Search for the cell housing the specified text and yield its [x, y] center coordinate. 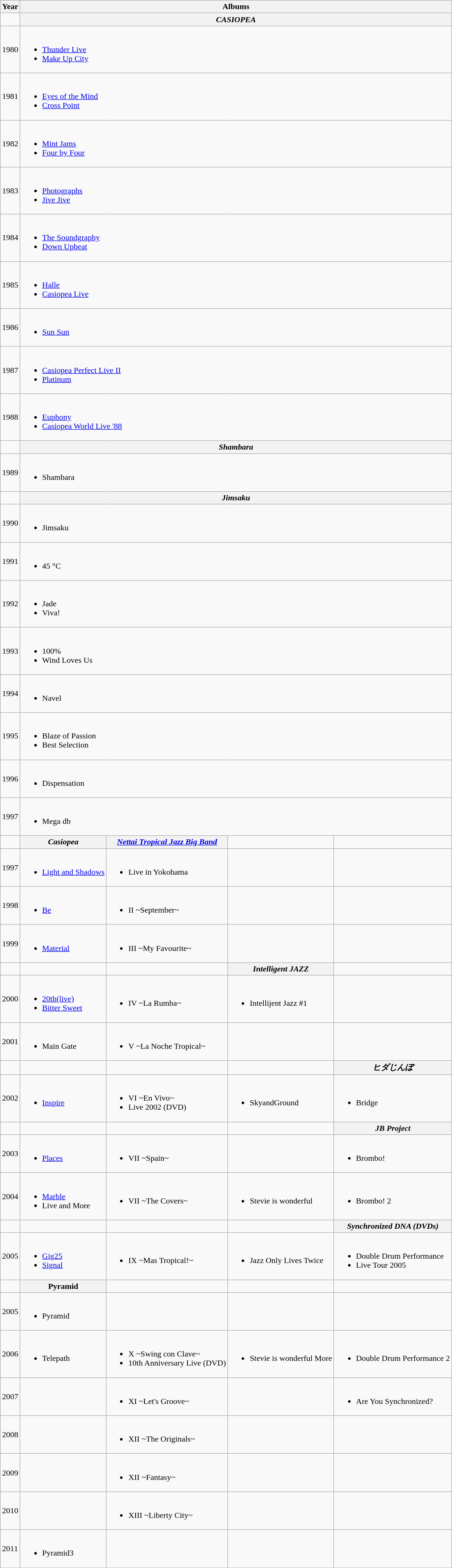
Intellijent Jazz #1 [281, 999]
2002 [10, 1098]
V ~La Noche Tropical~ [167, 1041]
Brombo! [393, 1153]
2010 [10, 1510]
Light and Shadows [63, 868]
1985 [10, 285]
Telepath [63, 1354]
1987 [10, 370]
2008 [10, 1435]
Mint JamsFour by Four [236, 144]
Intelligent JAZZ [281, 969]
1980 [10, 49]
Albums [236, 7]
Double Drum Performance 2 [393, 1354]
45 °C [236, 562]
IV ~La Rumba~ [167, 999]
Blaze of PassionBest Selection [236, 736]
100%Wind Loves Us [236, 651]
2000 [10, 999]
Material [63, 944]
1996 [10, 779]
XIII ~Liberty City~ [167, 1510]
Brombo! 2 [393, 1196]
Dispensation [236, 779]
1991 [10, 562]
HalleCasiopea Live [236, 285]
2004 [10, 1196]
Stevie is wonderful More [281, 1354]
XI ~Let's Groove~ [167, 1397]
II ~September~ [167, 905]
VII ~Spain~ [167, 1153]
Main Gate [63, 1041]
ヒダじんぼ [393, 1068]
XII ~The Originals~ [167, 1435]
1994 [10, 693]
Year [10, 7]
Be [63, 905]
SkyandGround [281, 1098]
Casiopea Perfect Live IIPlatinum [236, 370]
1990 [10, 523]
1999 [10, 944]
1992 [10, 604]
2007 [10, 1397]
Pyramid3 [63, 1549]
1998 [10, 905]
Bridge [393, 1098]
1986 [10, 328]
CASIOPEA [236, 20]
20th(live)Bitter Sweet [63, 999]
Mega db [236, 816]
PhotographsJive Jive [236, 191]
1988 [10, 417]
2011 [10, 1549]
JB Project [393, 1128]
The SoundgraphyDown Upbeat [236, 238]
Synchronized DNA (DVDs) [393, 1226]
Casiopea [63, 842]
MarbleLive and More [63, 1196]
Jazz Only Lives Twice [281, 1256]
Are You Synchronized? [393, 1397]
1989 [10, 472]
Double Drum PerformanceLive Tour 2005 [393, 1256]
Navel [236, 693]
2003 [10, 1153]
1981 [10, 97]
Eyes of the MindCross Point [236, 97]
III ~My Favourite~ [167, 944]
XII ~Fantasy~ [167, 1473]
1984 [10, 238]
Live in Yokohama [167, 868]
IX ~Mas Tropical!~ [167, 1256]
2006 [10, 1354]
VII ~The Covers~ [167, 1196]
JadeViva! [236, 604]
1993 [10, 651]
Gig25Signal [63, 1256]
Stevie is wonderful [281, 1196]
Thunder LiveMake Up City [236, 49]
1995 [10, 736]
2009 [10, 1473]
Places [63, 1153]
EuphonyCasiopea World Live '88 [236, 417]
2001 [10, 1041]
X ~Swing con Clave~10th Anniversary Live (DVD) [167, 1354]
1982 [10, 144]
Inspire [63, 1098]
VI ~En Vivo~Live 2002 (DVD) [167, 1098]
Sun Sun [236, 328]
Nettai Tropical Jazz Big Band [167, 842]
1983 [10, 191]
